From the cell containing the given text, extract its center point as (X, Y) coordinate. 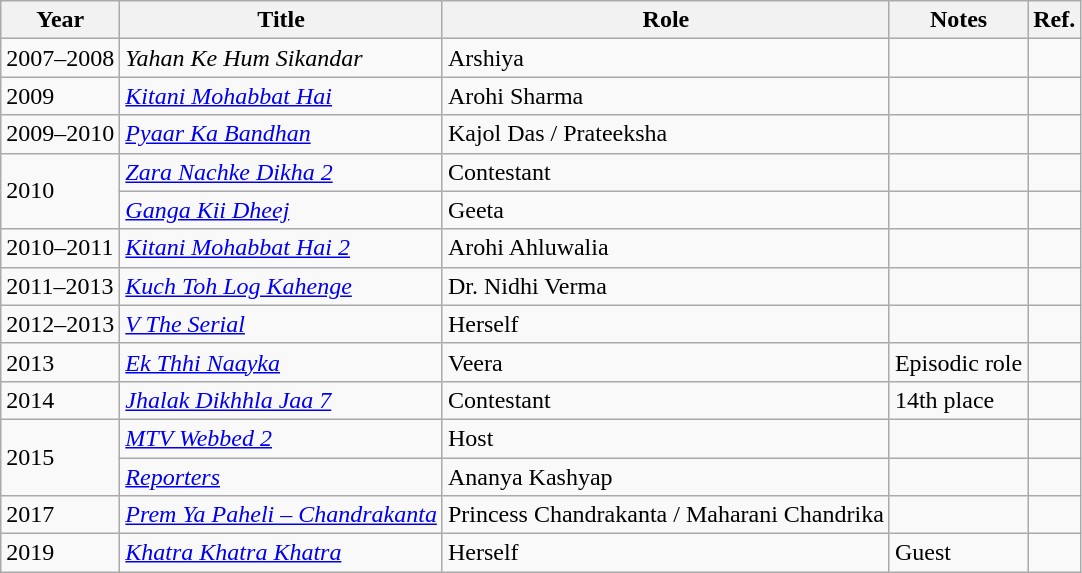
Prem Ya Paheli – Chandrakanta (282, 515)
Khatra Khatra Khatra (282, 553)
Arshiya (666, 58)
2014 (60, 400)
2010–2011 (60, 248)
Zara Nachke Dikha 2 (282, 172)
2013 (60, 362)
Pyaar Ka Bandhan (282, 134)
Arohi Sharma (666, 96)
Jhalak Dikhhla Jaa 7 (282, 400)
V The Serial (282, 324)
Host (666, 438)
2007–2008 (60, 58)
Title (282, 20)
Reporters (282, 477)
Arohi Ahluwalia (666, 248)
Year (60, 20)
MTV Webbed 2 (282, 438)
Veera (666, 362)
Kajol Das / Prateeksha (666, 134)
2011–2013 (60, 286)
2010 (60, 191)
Episodic role (958, 362)
Princess Chandrakanta / Maharani Chandrika (666, 515)
Geeta (666, 210)
14th place (958, 400)
Guest (958, 553)
Ananya Kashyap (666, 477)
Kuch Toh Log Kahenge (282, 286)
Role (666, 20)
Ref. (1054, 20)
Notes (958, 20)
2015 (60, 457)
2012–2013 (60, 324)
Kitani Mohabbat Hai (282, 96)
Kitani Mohabbat Hai 2 (282, 248)
Dr. Nidhi Verma (666, 286)
Ganga Kii Dheej (282, 210)
Ek Thhi Naayka (282, 362)
Yahan Ke Hum Sikandar (282, 58)
2009–2010 (60, 134)
2017 (60, 515)
2019 (60, 553)
2009 (60, 96)
